Extract the [x, y] coordinate from the center of the cell holding the provided text.  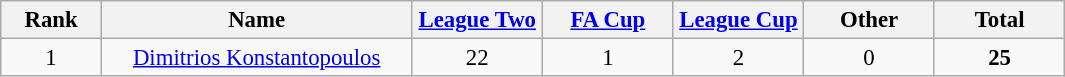
2 [738, 58]
Total [1000, 20]
22 [478, 58]
Rank [52, 20]
League Cup [738, 20]
League Two [478, 20]
FA Cup [608, 20]
Dimitrios Konstantopoulos [256, 58]
25 [1000, 58]
Other [870, 20]
Name [256, 20]
0 [870, 58]
